Determine the [X, Y] coordinate at the center of the cell enclosing the given text.  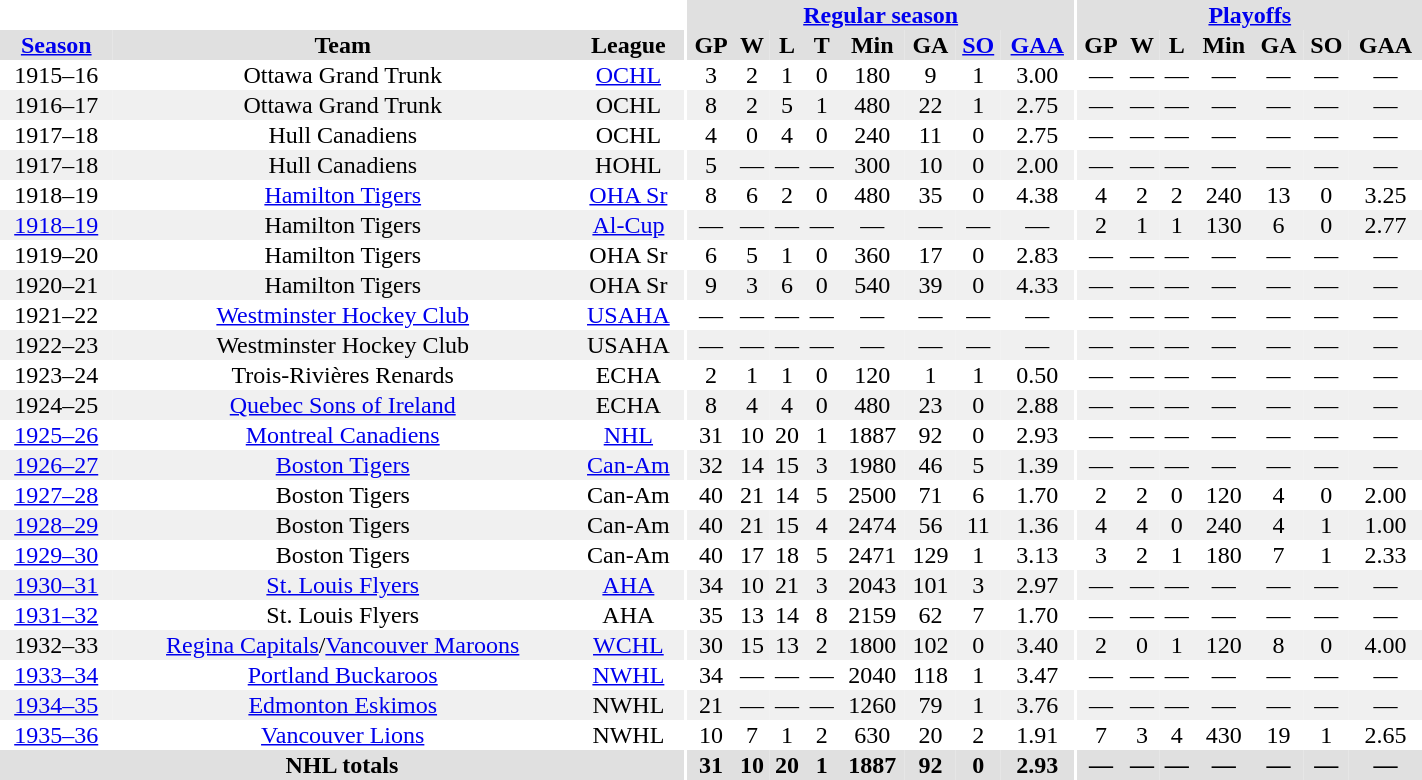
2043 [872, 585]
Regina Capitals/Vancouver Maroons [342, 645]
101 [930, 585]
Team [342, 45]
1920–21 [56, 285]
Edmonton Eskimos [342, 705]
129 [930, 555]
1916–17 [56, 105]
4.38 [1038, 195]
0.50 [1038, 375]
79 [930, 705]
630 [872, 735]
Regular season [881, 15]
46 [930, 465]
2159 [872, 615]
18 [786, 555]
HOHL [628, 165]
71 [930, 495]
56 [930, 525]
2.65 [1386, 735]
1930–31 [56, 585]
Al-Cup [628, 225]
1923–24 [56, 375]
130 [1224, 225]
2.97 [1038, 585]
1934–35 [56, 705]
3.00 [1038, 75]
3.40 [1038, 645]
1915–16 [56, 75]
540 [872, 285]
League [628, 45]
1926–27 [56, 465]
1927–28 [56, 495]
1919–20 [56, 255]
1800 [872, 645]
300 [872, 165]
WCHL [628, 645]
4.33 [1038, 285]
4.00 [1386, 645]
30 [712, 645]
Vancouver Lions [342, 735]
3.76 [1038, 705]
1935–36 [56, 735]
360 [872, 255]
1922–23 [56, 345]
1928–29 [56, 525]
1260 [872, 705]
Portland Buckaroos [342, 675]
T [822, 45]
Trois-Rivières Renards [342, 375]
1.36 [1038, 525]
2474 [872, 525]
3.13 [1038, 555]
1.00 [1386, 525]
1.91 [1038, 735]
NHL totals [342, 765]
23 [930, 405]
Playoffs [1250, 15]
1921–22 [56, 315]
2040 [872, 675]
32 [712, 465]
1924–25 [56, 405]
Montreal Canadiens [342, 435]
1932–33 [56, 645]
1980 [872, 465]
1.39 [1038, 465]
3.25 [1386, 195]
22 [930, 105]
1931–32 [56, 615]
2.83 [1038, 255]
NHL [628, 435]
Season [56, 45]
2.33 [1386, 555]
2.88 [1038, 405]
62 [930, 615]
2.77 [1386, 225]
430 [1224, 735]
2471 [872, 555]
2500 [872, 495]
102 [930, 645]
1929–30 [56, 555]
1925–26 [56, 435]
Quebec Sons of Ireland [342, 405]
19 [1278, 735]
118 [930, 675]
3.47 [1038, 675]
39 [930, 285]
1933–34 [56, 675]
